For the text-containing cell, return its midpoint in (x, y) coordinate format. 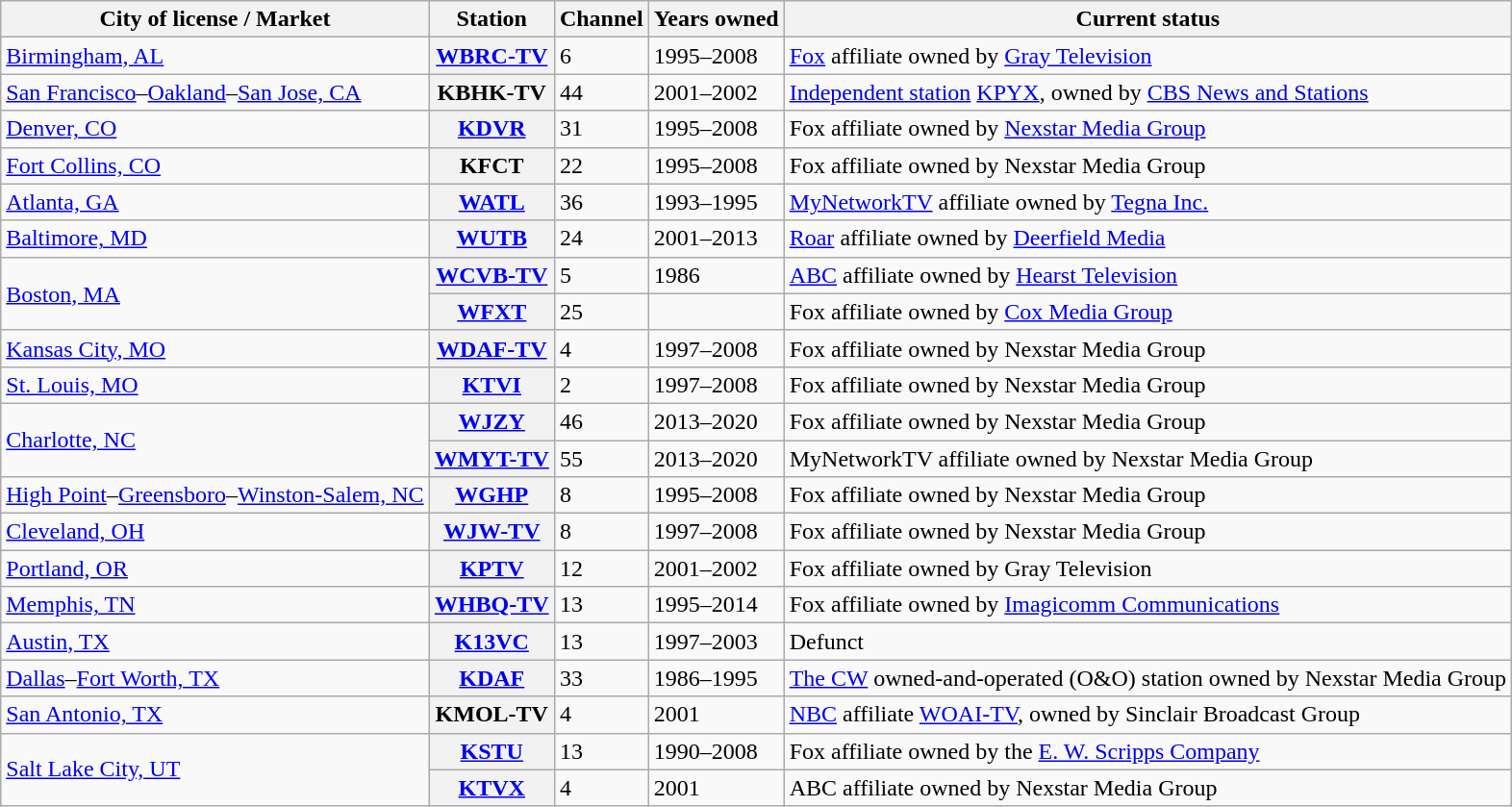
Denver, CO (215, 129)
KFCT (491, 165)
46 (601, 421)
12 (601, 568)
The CW owned-and-operated (O&O) station owned by Nexstar Media Group (1147, 678)
San Antonio, TX (215, 715)
KDVR (491, 129)
25 (601, 312)
WJZY (491, 421)
36 (601, 202)
WJW-TV (491, 532)
Years owned (716, 19)
31 (601, 129)
WCVB-TV (491, 275)
6 (601, 56)
55 (601, 459)
Fox affiliate owned by Cox Media Group (1147, 312)
MyNetworkTV affiliate owned by Tegna Inc. (1147, 202)
1986 (716, 275)
KPTV (491, 568)
44 (601, 92)
Baltimore, MD (215, 239)
High Point–Greensboro–Winston-Salem, NC (215, 495)
WUTB (491, 239)
Memphis, TN (215, 605)
Cleveland, OH (215, 532)
NBC affiliate WOAI-TV, owned by Sinclair Broadcast Group (1147, 715)
Charlotte, NC (215, 440)
Fox affiliate owned by Imagicomm Communications (1147, 605)
Defunct (1147, 642)
1997–2003 (716, 642)
1993–1995 (716, 202)
ABC affiliate owned by Nexstar Media Group (1147, 788)
KSTU (491, 751)
Current status (1147, 19)
WHBQ-TV (491, 605)
KTVI (491, 385)
WDAF-TV (491, 348)
Boston, MA (215, 293)
WMYT-TV (491, 459)
1995–2014 (716, 605)
Fort Collins, CO (215, 165)
KTVX (491, 788)
City of license / Market (215, 19)
22 (601, 165)
St. Louis, MO (215, 385)
Independent station KPYX, owned by CBS News and Stations (1147, 92)
KDAF (491, 678)
33 (601, 678)
KBHK-TV (491, 92)
WFXT (491, 312)
1990–2008 (716, 751)
KMOL-TV (491, 715)
Fox affiliate owned by the E. W. Scripps Company (1147, 751)
24 (601, 239)
ABC affiliate owned by Hearst Television (1147, 275)
Station (491, 19)
5 (601, 275)
Dallas–Fort Worth, TX (215, 678)
Birmingham, AL (215, 56)
Austin, TX (215, 642)
2001–2013 (716, 239)
San Francisco–Oakland–San Jose, CA (215, 92)
2 (601, 385)
WBRC-TV (491, 56)
Atlanta, GA (215, 202)
Kansas City, MO (215, 348)
Roar affiliate owned by Deerfield Media (1147, 239)
Salt Lake City, UT (215, 769)
WATL (491, 202)
Channel (601, 19)
WGHP (491, 495)
MyNetworkTV affiliate owned by Nexstar Media Group (1147, 459)
1986–1995 (716, 678)
Portland, OR (215, 568)
K13VC (491, 642)
